For the text-containing cell, return its midpoint in (x, y) coordinate format. 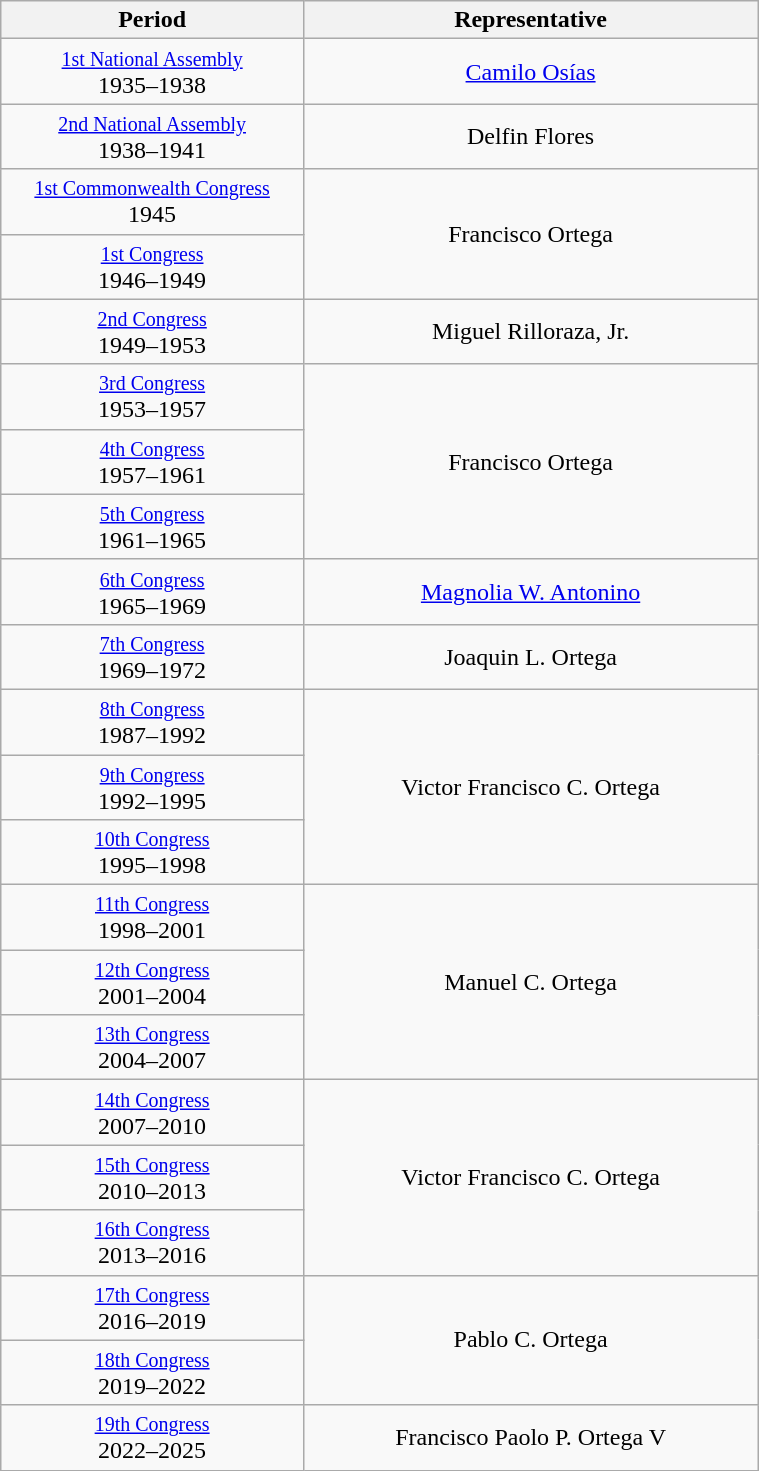
10th Congress1995–1998 (152, 852)
Miguel Rilloraza, Jr. (530, 332)
Pablo C. Ortega (530, 1340)
Francisco Paolo P. Ortega V (530, 1438)
8th Congress1987–1992 (152, 722)
17th Congress2016–2019 (152, 1308)
2nd Congress1949–1953 (152, 332)
9th Congress1992–1995 (152, 786)
3rd Congress1953–1957 (152, 396)
16th Congress2013–2016 (152, 1242)
Period (152, 20)
12th Congress2001–2004 (152, 982)
13th Congress2004–2007 (152, 1048)
Delfin Flores (530, 136)
Joaquin L. Ortega (530, 656)
19th Congress2022–2025 (152, 1438)
5th Congress1961–1965 (152, 526)
4th Congress1957–1961 (152, 462)
Magnolia W. Antonino (530, 592)
14th Congress2007–2010 (152, 1112)
1st Congress1946–1949 (152, 266)
7th Congress1969–1972 (152, 656)
1st National Assembly1935–1938 (152, 72)
Manuel C. Ortega (530, 982)
Camilo Osías (530, 72)
2nd National Assembly1938–1941 (152, 136)
6th Congress1965–1969 (152, 592)
15th Congress2010–2013 (152, 1178)
1st Commonwealth Congress1945 (152, 202)
11th Congress1998–2001 (152, 918)
18th Congress2019–2022 (152, 1372)
Representative (530, 20)
